For the text-containing cell, return its midpoint in [x, y] coordinate format. 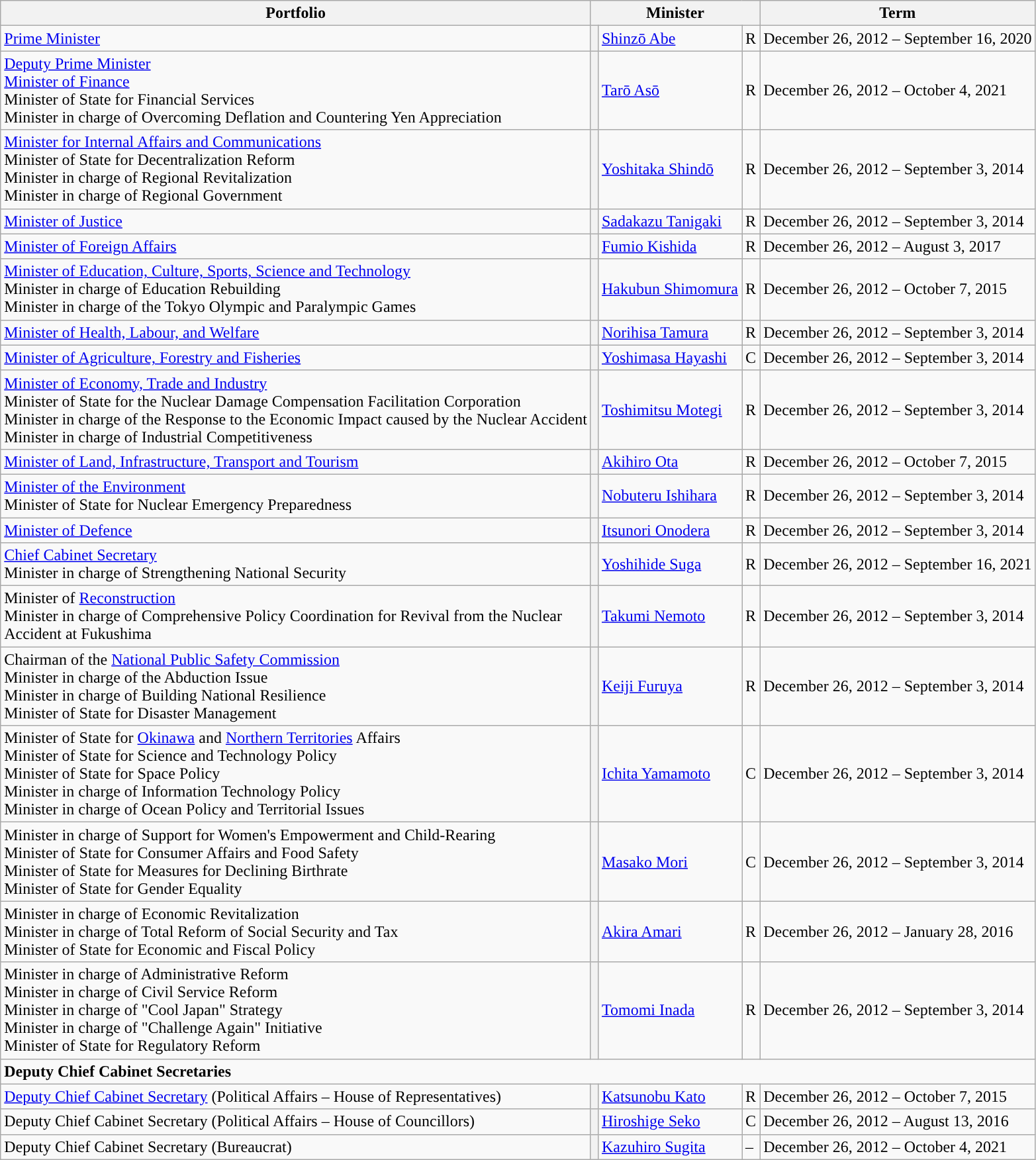
Hiroshige Seko [670, 1122]
Minister [675, 13]
Sadakazu Tanigaki [670, 221]
Chief Cabinet Secretary Minister in charge of Strengthening National Security [296, 564]
Minister of Defence [296, 530]
Minister of the Environment Minister of State for Nuclear Emergency Preparedness [296, 495]
Keiji Furuya [670, 686]
Deputy Chief Cabinet Secretary (Political Affairs – House of Representatives) [296, 1096]
Yoshitaka Shindō [670, 169]
Ichita Yamamoto [670, 774]
Deputy Chief Cabinet Secretary (Bureaucrat) [296, 1147]
Deputy Chief Cabinet Secretaries [518, 1071]
Tarō Asō [670, 90]
Kazuhiro Sugita [670, 1147]
Minister of Justice [296, 221]
Toshimitsu Motegi [670, 409]
Akira Amari [670, 932]
Prime Minister [296, 38]
Minister of Foreign Affairs [296, 246]
Takumi Nemoto [670, 616]
Yoshimasa Hayashi [670, 358]
December 26, 2012 – September 16, 2020 [898, 38]
December 26, 2012 – August 13, 2016 [898, 1122]
Shinzō Abe [670, 38]
Deputy Chief Cabinet Secretary (Political Affairs – House of Councillors) [296, 1122]
Minister of Agriculture, Forestry and Fisheries [296, 358]
Tomomi Inada [670, 1010]
December 26, 2012 – January 28, 2016 [898, 932]
Itsunori Onodera [670, 530]
Masako Mori [670, 862]
– [751, 1147]
Minister of Health, Labour, and Welfare [296, 332]
Term [898, 13]
Hakubun Shimomura [670, 289]
Akihiro Ota [670, 461]
Yoshihide Suga [670, 564]
Portfolio [296, 13]
December 26, 2012 – August 3, 2017 [898, 246]
Minister of Land, Infrastructure, Transport and Tourism [296, 461]
Nobuteru Ishihara [670, 495]
Fumio Kishida [670, 246]
Katsunobu Kato [670, 1096]
Norihisa Tamura [670, 332]
December 26, 2012 – September 16, 2021 [898, 564]
Minister of Reconstruction Minister in charge of Comprehensive Policy Coordination for Revival from the Nuclear Accident at Fukushima [296, 616]
